Detect which cell encompasses the target text, then output its (x, y) center coordinate. 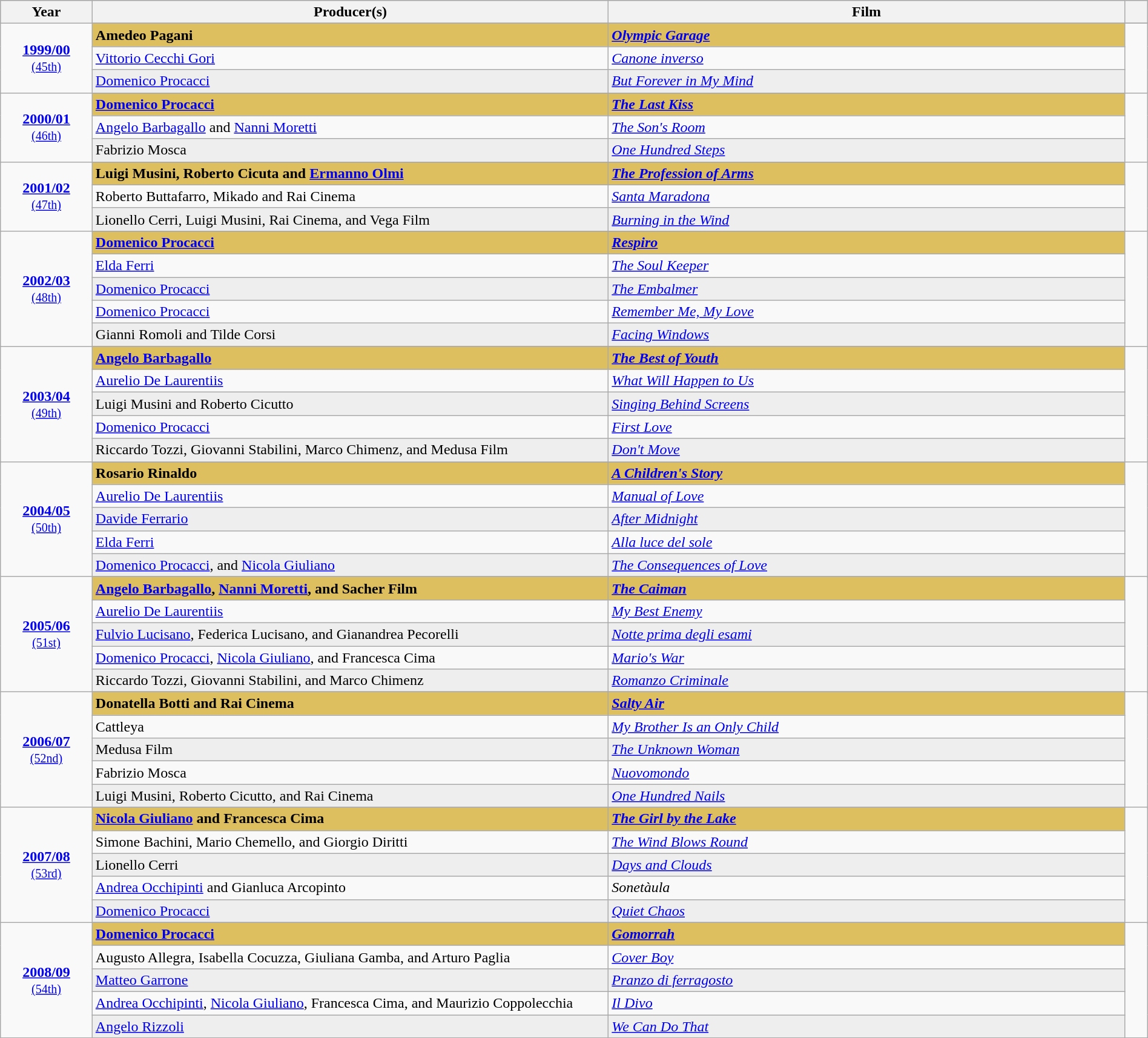
My Brother Is an Only Child (867, 727)
One Hundred Nails (867, 796)
The Soul Keeper (867, 265)
Cattleya (350, 727)
Angelo Barbagallo (350, 358)
Riccardo Tozzi, Giovanni Stabilini, Marco Chimenz, and Medusa Film (350, 450)
Luigi Musini, Roberto Cicuta and Ermanno Olmi (350, 173)
Canone inverso (867, 58)
The Embalmer (867, 289)
The Best of Youth (867, 358)
Simone Bachini, Mario Chemello, and Giorgio Diritti (350, 842)
Luigi Musini and Roberto Cicutto (350, 404)
Domenico Procacci, Nicola Giuliano, and Francesca Cima (350, 657)
The Last Kiss (867, 104)
Angelo Barbagallo and Nanni Moretti (350, 127)
Cover Boy (867, 957)
2004/05(50th) (47, 519)
2007/08(53rd) (47, 865)
Santa Maradona (867, 196)
Don't Move (867, 450)
Roberto Buttafarro, Mikado and Rai Cinema (350, 196)
2005/06(51st) (47, 634)
The Consequences of Love (867, 565)
Andrea Occhipinti and Gianluca Arcopinto (350, 888)
The Girl by the Lake (867, 819)
2006/07(52nd) (47, 750)
Remember Me, My Love (867, 312)
The Wind Blows Round (867, 842)
Lionello Cerri, Luigi Musini, Rai Cinema, and Vega Film (350, 219)
Mario's War (867, 657)
2003/04(49th) (47, 404)
We Can Do That (867, 1026)
After Midnight (867, 519)
Fulvio Lucisano, Federica Lucisano, and Gianandrea Pecorelli (350, 634)
Facing Windows (867, 335)
Alla luce del sole (867, 542)
2008/09(54th) (47, 980)
Burning in the Wind (867, 219)
Angelo Rizzoli (350, 1026)
Rosario Rinaldo (350, 473)
But Forever in My Mind (867, 81)
Amedeo Pagani (350, 35)
Riccardo Tozzi, Giovanni Stabilini, and Marco Chimenz (350, 681)
Medusa Film (350, 750)
Romanzo Criminale (867, 681)
Year (47, 12)
Angelo Barbagallo, Nanni Moretti, and Sacher Film (350, 588)
First Love (867, 427)
Luigi Musini, Roberto Cicutto, and Rai Cinema (350, 796)
Gianni Romoli and Tilde Corsi (350, 335)
Producer(s) (350, 12)
What Will Happen to Us (867, 381)
My Best Enemy (867, 611)
Days and Clouds (867, 865)
Gomorrah (867, 934)
Matteo Garrone (350, 980)
Nuovomondo (867, 773)
Pranzo di ferragosto (867, 980)
Davide Ferrario (350, 519)
Donatella Botti and Rai Cinema (350, 704)
Domenico Procacci, and Nicola Giuliano (350, 565)
1999/00(45th) (47, 58)
One Hundred Steps (867, 150)
Augusto Allegra, Isabella Cocuzza, Giuliana Gamba, and Arturo Paglia (350, 957)
Notte prima degli esami (867, 634)
Respiro (867, 242)
Andrea Occhipinti, Nicola Giuliano, Francesca Cima, and Maurizio Coppolecchia (350, 1003)
Film (867, 12)
Olympic Garage (867, 35)
Quiet Chaos (867, 911)
Lionello Cerri (350, 865)
Manual of Love (867, 496)
The Son's Room (867, 127)
The Profession of Arms (867, 173)
The Unknown Woman (867, 750)
Vittorio Cecchi Gori (350, 58)
A Children's Story (867, 473)
2001/02(47th) (47, 196)
Salty Air (867, 704)
Il Divo (867, 1003)
Sonetàula (867, 888)
Nicola Giuliano and Francesca Cima (350, 819)
2000/01(46th) (47, 127)
2002/03(48th) (47, 288)
The Caiman (867, 588)
Singing Behind Screens (867, 404)
